Detect which cell encompasses the target text, then output its [X, Y] center coordinate. 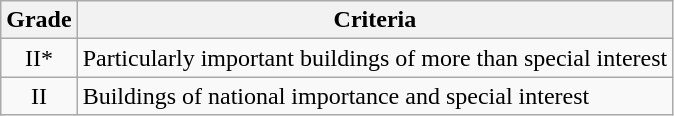
Criteria [375, 20]
II [39, 96]
Grade [39, 20]
Particularly important buildings of more than special interest [375, 58]
Buildings of national importance and special interest [375, 96]
II* [39, 58]
